Capture the cell that displays the provided text and extract its (X, Y) central coordinate. 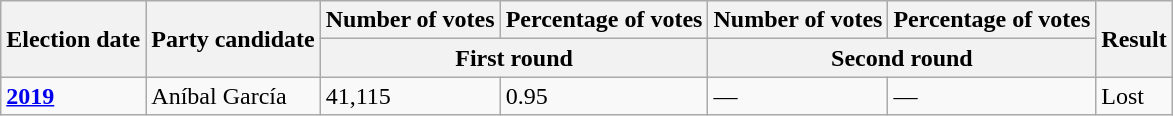
Second round (902, 58)
Result (1134, 39)
41,115 (410, 96)
0.95 (604, 96)
2019 (74, 96)
Election date (74, 39)
Aníbal García (233, 96)
First round (514, 58)
Party candidate (233, 39)
Lost (1134, 96)
